Locate the cell with the specified text and output its [x, y] center coordinate. 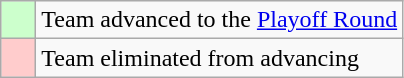
Team advanced to the Playoff Round [220, 20]
Team eliminated from advancing [220, 58]
